Determine the [x, y] coordinate at the center of the cell enclosing the given text.  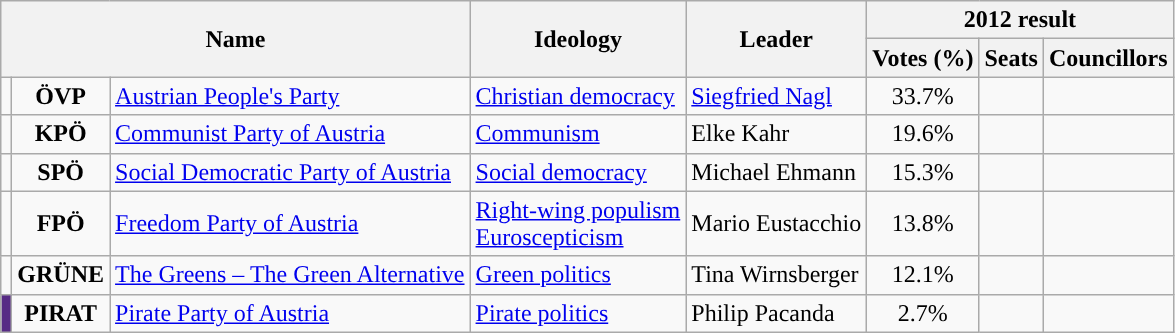
15.3% [923, 172]
2012 result [1020, 20]
Freedom Party of Austria [290, 224]
ÖVP [61, 96]
GRÜNE [61, 275]
Tina Wirnsberger [776, 275]
33.7% [923, 96]
Votes (%) [923, 58]
Austrian People's Party [290, 96]
Michael Ehmann [776, 172]
Elke Kahr [776, 134]
19.6% [923, 134]
Communist Party of Austria [290, 134]
Pirate politics [578, 313]
Pirate Party of Austria [290, 313]
Mario Eustacchio [776, 224]
SPÖ [61, 172]
Social Democratic Party of Austria [290, 172]
Philip Pacanda [776, 313]
Seats [1011, 58]
Leader [776, 39]
FPÖ [61, 224]
Social democracy [578, 172]
2.7% [923, 313]
PIRAT [61, 313]
Communism [578, 134]
12.1% [923, 275]
Siegfried Nagl [776, 96]
KPÖ [61, 134]
Green politics [578, 275]
Councillors [1108, 58]
The Greens – The Green Alternative [290, 275]
Christian democracy [578, 96]
Name [236, 39]
Right-wing populismEuroscepticism [578, 224]
13.8% [923, 224]
Ideology [578, 39]
